Output the (X, Y) coordinate of the center of the cell containing the given text.  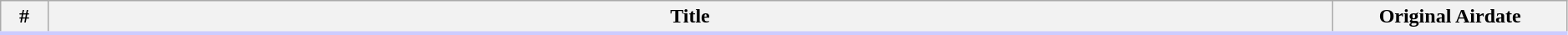
Original Airdate (1450, 17)
Title (690, 17)
# (24, 17)
